Identify which cell holds the provided text, then report its (x, y) central coordinate. 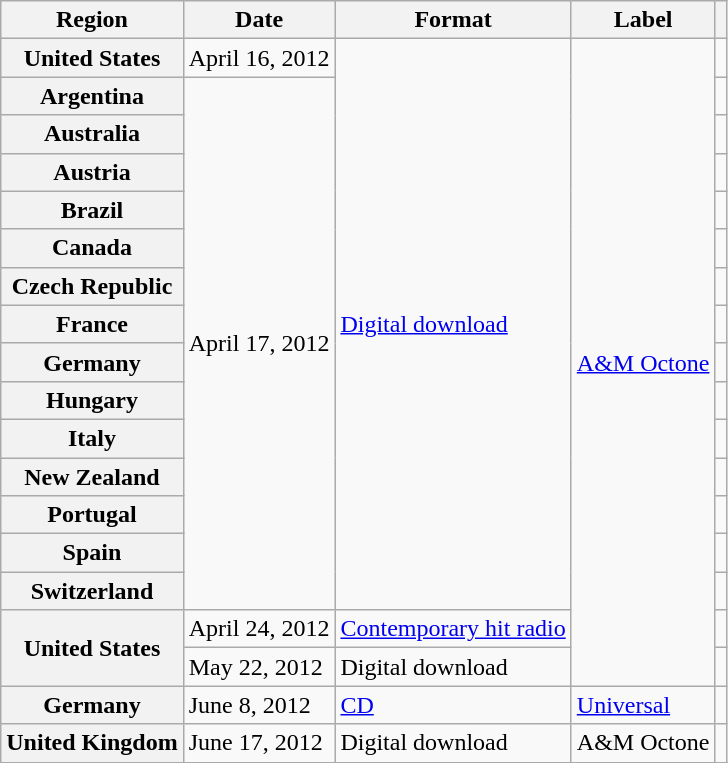
Spain (92, 553)
Hungary (92, 400)
April 16, 2012 (259, 58)
Australia (92, 134)
France (92, 324)
Czech Republic (92, 286)
Format (453, 20)
Label (643, 20)
Austria (92, 172)
Contemporary hit radio (453, 629)
Canada (92, 248)
CD (453, 705)
Argentina (92, 96)
June 8, 2012 (259, 705)
Region (92, 20)
Switzerland (92, 591)
May 22, 2012 (259, 667)
Italy (92, 438)
April 24, 2012 (259, 629)
June 17, 2012 (259, 743)
United Kingdom (92, 743)
Portugal (92, 515)
Brazil (92, 210)
Date (259, 20)
Universal (643, 705)
New Zealand (92, 477)
April 17, 2012 (259, 344)
